Scan for the cell matching the given text and deliver its (x, y) coordinate at center. 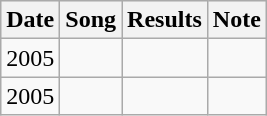
Results (165, 20)
Song (91, 20)
Note (236, 20)
Date (30, 20)
